Identify which cell holds the provided text, then report its (x, y) central coordinate. 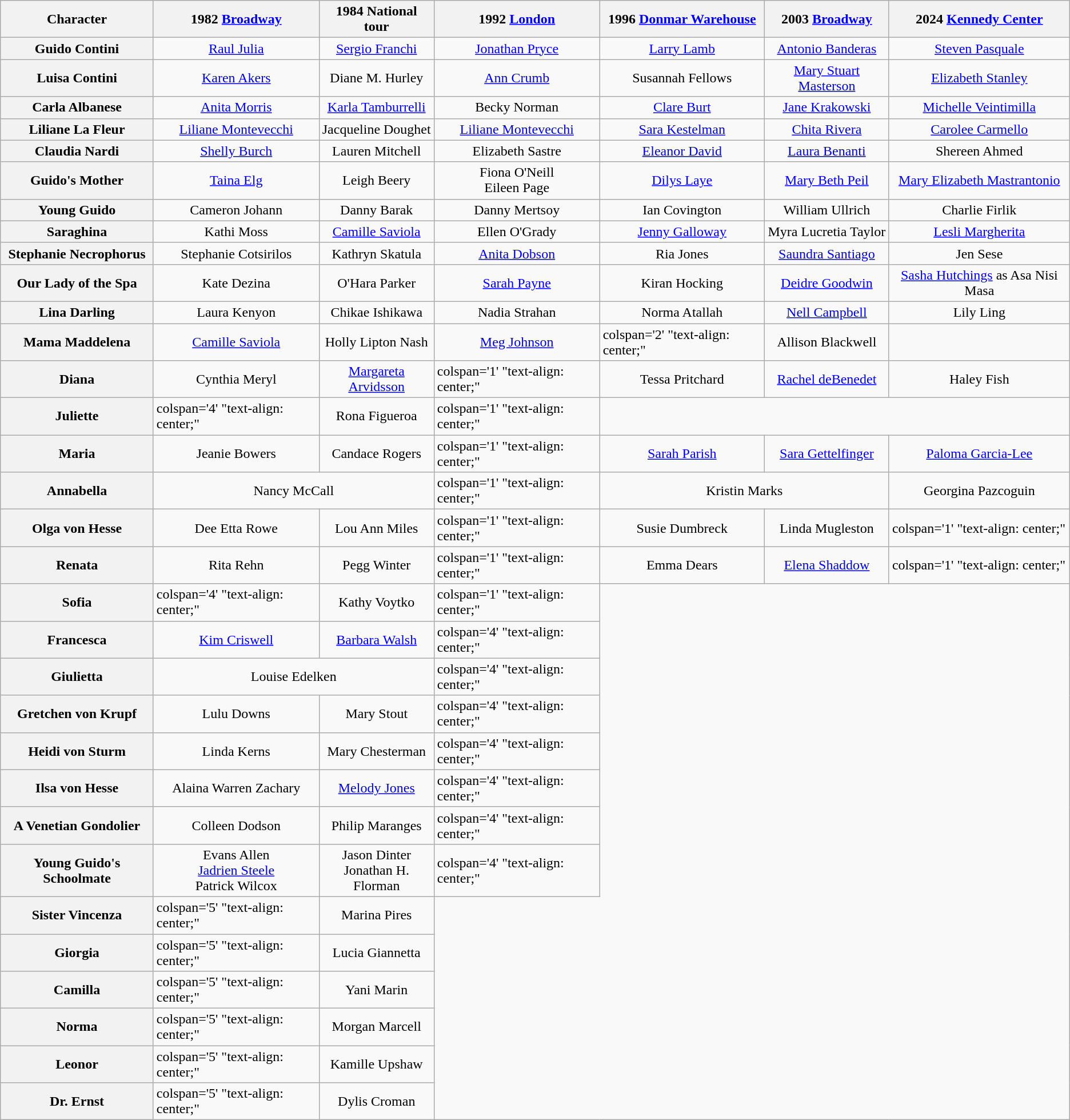
William Ullrich (827, 210)
Tessa Pritchard (682, 380)
Leigh Beery (376, 181)
Nancy McCall (294, 491)
Mama Maddelena (77, 342)
Ann Crumb (517, 78)
Karen Akers (236, 78)
Susannah Fellows (682, 78)
Taina Elg (236, 181)
O'Hara Parker (376, 282)
Mary Stout (376, 714)
Margareta Arvidsson (376, 380)
Elizabeth Sastre (517, 151)
2024 Kennedy Center (979, 19)
Kate Dezina (236, 282)
Kathy Voytko (376, 603)
Sarah Parish (682, 454)
Francesca (77, 639)
Maria (77, 454)
2003 Broadway (827, 19)
Steven Pasquale (979, 49)
Charlie Firlik (979, 210)
Allison Blackwell (827, 342)
Eleanor David (682, 151)
Guido's Mother (77, 181)
Jenny Galloway (682, 232)
Norma Atallah (682, 312)
Morgan Marcell (376, 1027)
Lesli Margherita (979, 232)
Shereen Ahmed (979, 151)
Myra Lucretia Taylor (827, 232)
Jane Krakowski (827, 107)
Leonor (77, 1065)
Ilsa von Hesse (77, 788)
Lou Ann Miles (376, 528)
Guido Contini (77, 49)
Linda Kerns (236, 751)
Sara Gettelfinger (827, 454)
Becky Norman (517, 107)
Candace Rogers (376, 454)
Pegg Winter (376, 565)
Yani Marin (376, 990)
Antonio Banderas (827, 49)
Lucia Giannetta (376, 952)
Rachel deBenedet (827, 380)
1996 Donmar Warehouse (682, 19)
Rona Figueroa (376, 416)
Elizabeth Stanley (979, 78)
Barbara Walsh (376, 639)
Anita Dobson (517, 253)
Jeanie Bowers (236, 454)
Jacqueline Doughet (376, 129)
Larry Lamb (682, 49)
Louise Edelken (294, 677)
Renata (77, 565)
Carolee Carmello (979, 129)
Danny Mertsoy (517, 210)
Kathryn Skatula (376, 253)
Lulu Downs (236, 714)
Dr. Ernst (77, 1101)
Heidi von Sturm (77, 751)
Alaina Warren Zachary (236, 788)
Sasha Hutchings as Asa Nisi Masa (979, 282)
Susie Dumbreck (682, 528)
Chikae Ishikawa (376, 312)
Kristin Marks (744, 491)
Sister Vincenza (77, 915)
1984 National tour (376, 19)
Lauren Mitchell (376, 151)
Haley Fish (979, 380)
Diana (77, 380)
Ian Covington (682, 210)
Camilla (77, 990)
Mary Chesterman (376, 751)
Annabella (77, 491)
Jen Sese (979, 253)
Diane M. Hurley (376, 78)
Dee Etta Rowe (236, 528)
Stephanie Necrophorus (77, 253)
Dilys Laye (682, 181)
Character (77, 19)
Kamille Upshaw (376, 1065)
Raul Julia (236, 49)
Cameron Johann (236, 210)
Mary Stuart Masterson (827, 78)
Michelle Veintimilla (979, 107)
Mary Elizabeth Mastrantonio (979, 181)
Colleen Dodson (236, 826)
Shelly Burch (236, 151)
A Venetian Gondolier (77, 826)
Jonathan Pryce (517, 49)
Lily Ling (979, 312)
Giorgia (77, 952)
Kim Criswell (236, 639)
Gretchen von Krupf (77, 714)
Olga von Hesse (77, 528)
Young Guido's Schoolmate (77, 870)
Emma Dears (682, 565)
Marina Pires (376, 915)
Chita Rivera (827, 129)
Liliane La Fleur (77, 129)
Holly Lipton Nash (376, 342)
Kiran Hocking (682, 282)
Danny Barak (376, 210)
Dylis Croman (376, 1101)
Young Guido (77, 210)
Rita Rehn (236, 565)
Lina Darling (77, 312)
Saraghina (77, 232)
Giulietta (77, 677)
Melody Jones (376, 788)
Anita Morris (236, 107)
Ria Jones (682, 253)
Norma (77, 1027)
Sarah Payne (517, 282)
Sofia (77, 603)
Georgina Pazcoguin (979, 491)
Nadia Strahan (517, 312)
Evans Allen Jadrien Steele Patrick Wilcox (236, 870)
Deidre Goodwin (827, 282)
Our Lady of the Spa (77, 282)
1992 London (517, 19)
colspan='2' "text-align: center;" (682, 342)
Elena Shaddow (827, 565)
Mary Beth Peil (827, 181)
Linda Mugleston (827, 528)
Sergio Franchi (376, 49)
1982 Broadway (236, 19)
Stephanie Cotsirilos (236, 253)
Fiona O'Neill Eileen Page (517, 181)
Claudia Nardi (77, 151)
Laura Kenyon (236, 312)
Laura Benanti (827, 151)
Sara Kestelman (682, 129)
Meg Johnson (517, 342)
Paloma Garcia-Lee (979, 454)
Luisa Contini (77, 78)
Jason Dinter Jonathan H. Florman (376, 870)
Ellen O'Grady (517, 232)
Nell Campbell (827, 312)
Philip Maranges (376, 826)
Clare Burt (682, 107)
Karla Tamburrelli (376, 107)
Kathi Moss (236, 232)
Carla Albanese (77, 107)
Cynthia Meryl (236, 380)
Juliette (77, 416)
Saundra Santiago (827, 253)
